For the text-containing cell, return its midpoint in (X, Y) coordinate format. 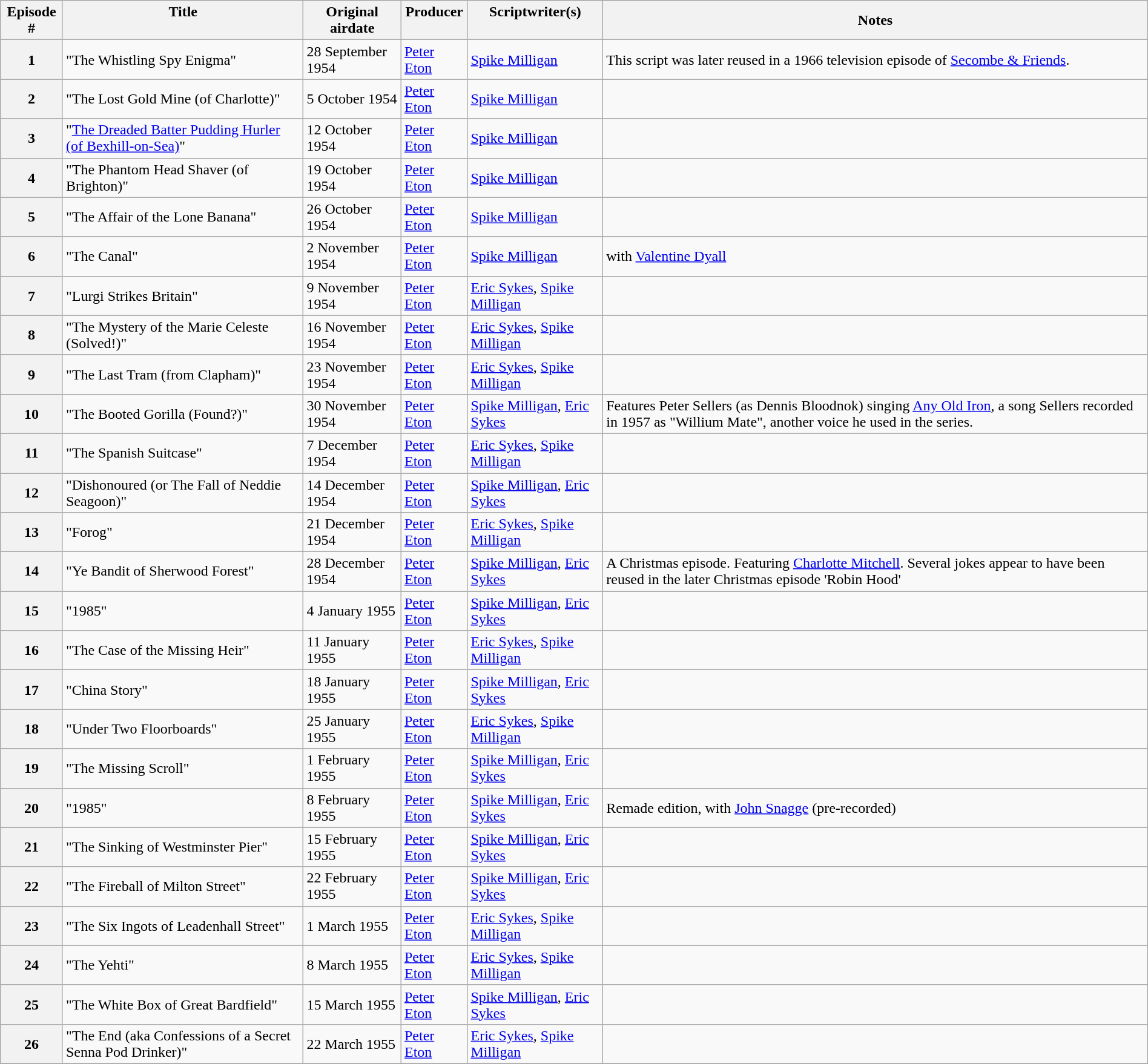
7 (31, 295)
"The Affair of the Lone Banana" (183, 217)
Scriptwriter(s) (535, 21)
6 (31, 257)
A Christmas episode. Featuring Charlotte Mitchell. Several jokes appear to have been reused in the later Christmas episode 'Robin Hood' (876, 571)
18 (31, 729)
"The Lost Gold Mine (of Charlotte)" (183, 99)
"The Spanish Suitcase" (183, 453)
7 December 1954 (352, 453)
15 February 1955 (352, 847)
8 March 1955 (352, 965)
Original airdate (352, 21)
"The Missing Scroll" (183, 769)
22 March 1955 (352, 1043)
25 (31, 1005)
19 (31, 769)
"The Fireball of Milton Street" (183, 886)
25 January 1955 (352, 729)
Notes (876, 21)
9 (31, 374)
11 (31, 453)
"The Sinking of Westminster Pier" (183, 847)
22 February 1955 (352, 886)
Episode # (31, 21)
24 (31, 965)
17 (31, 690)
"The Canal" (183, 257)
16 November 1954 (352, 335)
18 January 1955 (352, 690)
"Lurgi Strikes Britain" (183, 295)
"The Six Ingots of Leadenhall Street" (183, 926)
28 December 1954 (352, 571)
28 September 1954 (352, 59)
14 December 1954 (352, 493)
12 (31, 493)
"The Phantom Head Shaver (of Brighton)" (183, 178)
"The Dreaded Batter Pudding Hurler (of Bexhill-on-Sea)" (183, 138)
"The Mystery of the Marie Celeste (Solved!)" (183, 335)
"The Case of the Missing Heir" (183, 650)
"Under Two Floorboards" (183, 729)
21 (31, 847)
"The Whistling Spy Enigma" (183, 59)
Producer (434, 21)
"The White Box of Great Bardfield" (183, 1005)
5 October 1954 (352, 99)
"Dishonoured (or The Fall of Neddie Seagoon)" (183, 493)
Remade edition, with John Snagge (pre-recorded) (876, 807)
8 (31, 335)
13 (31, 533)
8 February 1955 (352, 807)
16 (31, 650)
with Valentine Dyall (876, 257)
26 October 1954 (352, 217)
"The Booted Gorilla (Found?)" (183, 414)
4 (31, 178)
23 November 1954 (352, 374)
12 October 1954 (352, 138)
"Forog" (183, 533)
"Ye Bandit of Sherwood Forest" (183, 571)
2 November 1954 (352, 257)
1 February 1955 (352, 769)
23 (31, 926)
30 November 1954 (352, 414)
3 (31, 138)
1 March 1955 (352, 926)
20 (31, 807)
19 October 1954 (352, 178)
1 (31, 59)
"The Yehti" (183, 965)
"The End (aka Confessions of a Secret Senna Pod Drinker)" (183, 1043)
22 (31, 886)
"The Last Tram (from Clapham)" (183, 374)
"China Story" (183, 690)
10 (31, 414)
This script was later reused in a 1966 television episode of Secombe & Friends. (876, 59)
9 November 1954 (352, 295)
26 (31, 1043)
4 January 1955 (352, 611)
Title (183, 21)
15 (31, 611)
11 January 1955 (352, 650)
5 (31, 217)
14 (31, 571)
15 March 1955 (352, 1005)
21 December 1954 (352, 533)
2 (31, 99)
